Pinpoint the cell where the given text exists, returning its [x, y] midpoint coordinate. 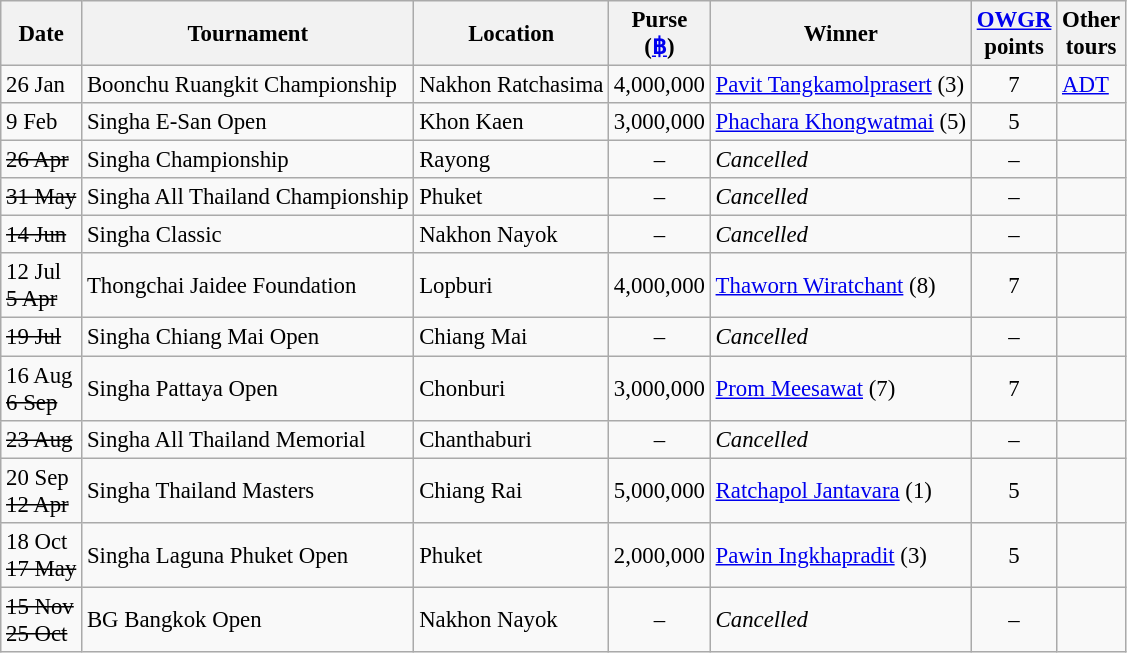
Pawin Ingkhapradit (3) [840, 554]
31 May [42, 197]
Khon Kaen [512, 122]
Ratchapol Jantavara (1) [840, 490]
26 Apr [42, 160]
Tournament [248, 34]
Winner [840, 34]
23 Aug [42, 439]
19 Jul [42, 337]
Phachara Khongwatmai (5) [840, 122]
Purse(฿) [660, 34]
Chiang Mai [512, 337]
Othertours [1092, 34]
BG Bangkok Open [248, 620]
Pavit Tangkamolprasert (3) [840, 85]
15 Nov25 Oct [42, 620]
Boonchu Ruangkit Championship [248, 85]
Singha All Thailand Memorial [248, 439]
Prom Meesawat (7) [840, 388]
Singha Championship [248, 160]
Lopburi [512, 286]
Thaworn Wiratchant (8) [840, 286]
OWGRpoints [1014, 34]
Location [512, 34]
Singha E-San Open [248, 122]
26 Jan [42, 85]
Nakhon Ratchasima [512, 85]
Rayong [512, 160]
Date [42, 34]
18 Oct17 May [42, 554]
Chanthaburi [512, 439]
Chonburi [512, 388]
Singha All Thailand Championship [248, 197]
ADT [1092, 85]
Thongchai Jaidee Foundation [248, 286]
Singha Chiang Mai Open [248, 337]
Singha Classic [248, 235]
20 Sep12 Apr [42, 490]
9 Feb [42, 122]
12 Jul5 Apr [42, 286]
Singha Laguna Phuket Open [248, 554]
Singha Pattaya Open [248, 388]
16 Aug6 Sep [42, 388]
14 Jun [42, 235]
2,000,000 [660, 554]
Singha Thailand Masters [248, 490]
5,000,000 [660, 490]
Chiang Rai [512, 490]
